Provide the [x, y] coordinate of the cell's center where the given text is located.  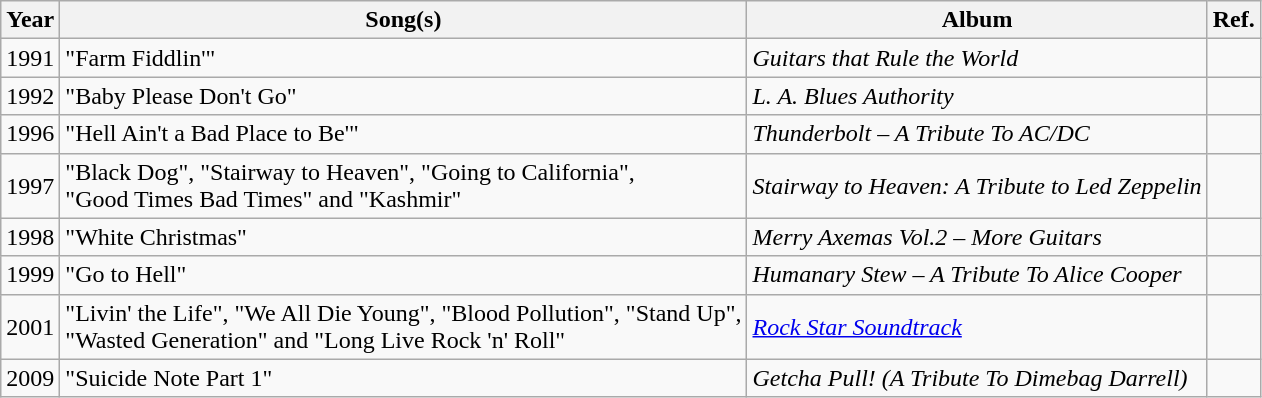
Thunderbolt – A Tribute To AC/DC [977, 134]
"Suicide Note Part 1" [404, 378]
"Livin' the Life", "We All Die Young", "Blood Pollution", "Stand Up","Wasted Generation" and "Long Live Rock 'n' Roll" [404, 326]
"Black Dog", "Stairway to Heaven", "Going to California","Good Times Bad Times" and "Kashmir" [404, 186]
1992 [30, 96]
1997 [30, 186]
1991 [30, 58]
"Baby Please Don't Go" [404, 96]
Getcha Pull! (A Tribute To Dimebag Darrell) [977, 378]
"Go to Hell" [404, 275]
Humanary Stew – A Tribute To Alice Cooper [977, 275]
2009 [30, 378]
Merry Axemas Vol.2 – More Guitars [977, 237]
L. A. Blues Authority [977, 96]
Rock Star Soundtrack [977, 326]
"Farm Fiddlin'" [404, 58]
Guitars that Rule the World [977, 58]
2001 [30, 326]
Year [30, 20]
1999 [30, 275]
Ref. [1234, 20]
"Hell Ain't a Bad Place to Be'" [404, 134]
1998 [30, 237]
Stairway to Heaven: A Tribute to Led Zeppelin [977, 186]
Album [977, 20]
"White Christmas" [404, 237]
1996 [30, 134]
Song(s) [404, 20]
